Determine the [X, Y] coordinate at the center of the cell enclosing the given text.  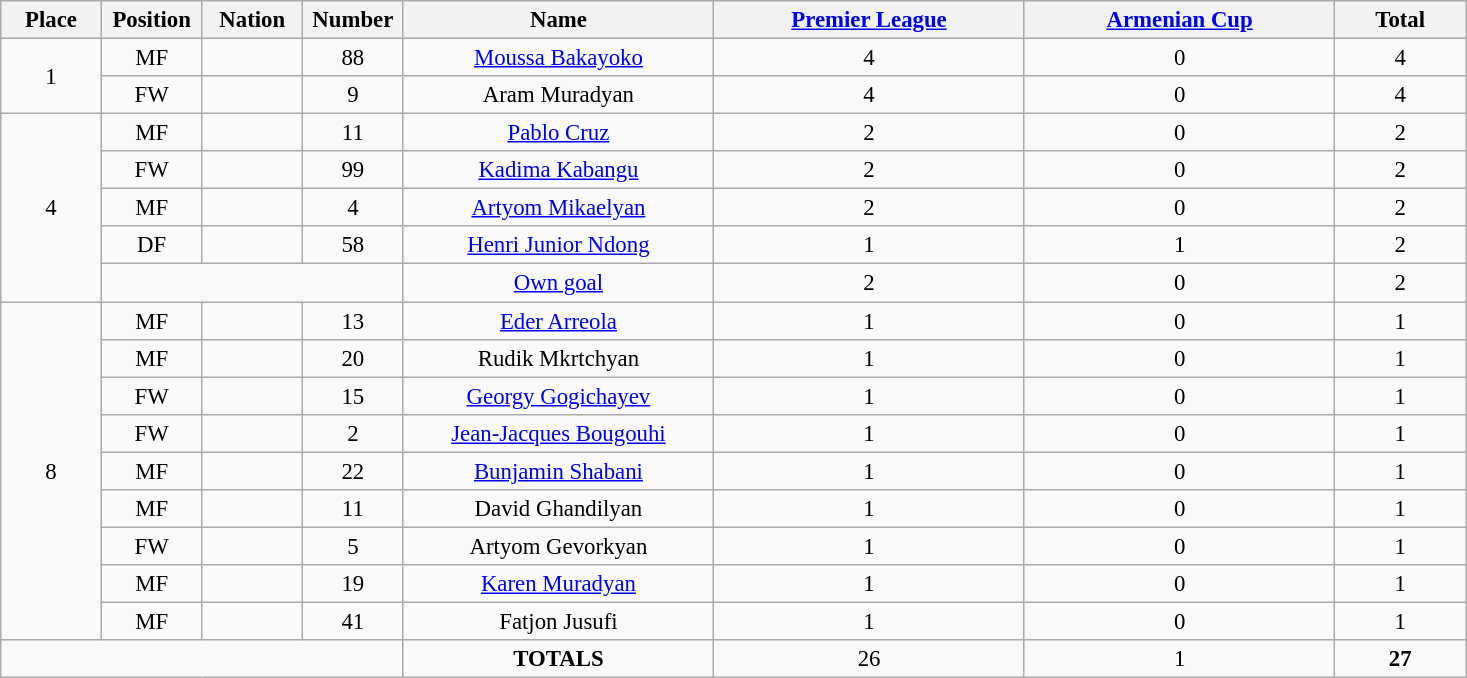
Artyom Gevorkyan [558, 546]
Henri Junior Ndong [558, 245]
Total [1400, 20]
Moussa Bakayoko [558, 58]
19 [354, 584]
Nation [252, 20]
TOTALS [558, 659]
Artyom Mikaelyan [558, 208]
David Ghandilyan [558, 509]
Position [152, 20]
Karen Muradyan [558, 584]
Pablo Cruz [558, 133]
5 [354, 546]
Name [558, 20]
Aram Muradyan [558, 95]
27 [1400, 659]
20 [354, 358]
Rudik Mkrtchyan [558, 358]
88 [354, 58]
Bunjamin Shabani [558, 471]
22 [354, 471]
41 [354, 621]
Number [354, 20]
99 [354, 170]
Jean-Jacques Bougouhi [558, 433]
Armenian Cup [1180, 20]
26 [870, 659]
Georgy Gogichayev [558, 396]
Place [52, 20]
15 [354, 396]
9 [354, 95]
DF [152, 245]
Own goal [558, 283]
13 [354, 321]
Kadima Kabangu [558, 170]
Eder Arreola [558, 321]
8 [52, 471]
58 [354, 245]
Premier League [870, 20]
Fatjon Jusufi [558, 621]
